Output the (x, y) coordinate of the center of the cell containing the given text.  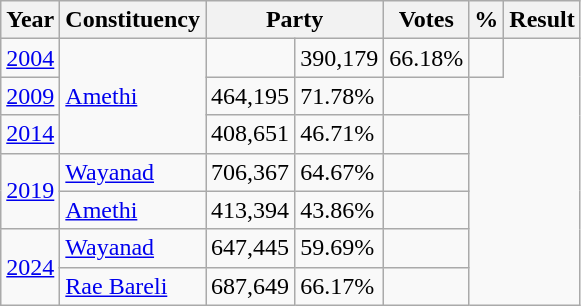
66.17% (340, 286)
Year (30, 20)
% (486, 20)
71.78% (340, 96)
Constituency (133, 20)
66.18% (426, 58)
2014 (30, 134)
2009 (30, 96)
687,649 (250, 286)
46.71% (340, 134)
706,367 (250, 172)
64.67% (340, 172)
2024 (30, 267)
647,445 (250, 248)
Votes (426, 20)
464,195 (250, 96)
408,651 (250, 134)
43.86% (340, 210)
2019 (30, 191)
Party (295, 20)
Result (542, 20)
390,179 (340, 58)
413,394 (250, 210)
59.69% (340, 248)
Rae Bareli (133, 286)
2004 (30, 58)
